Provide the [x, y] coordinate of the cell's center where the given text is located.  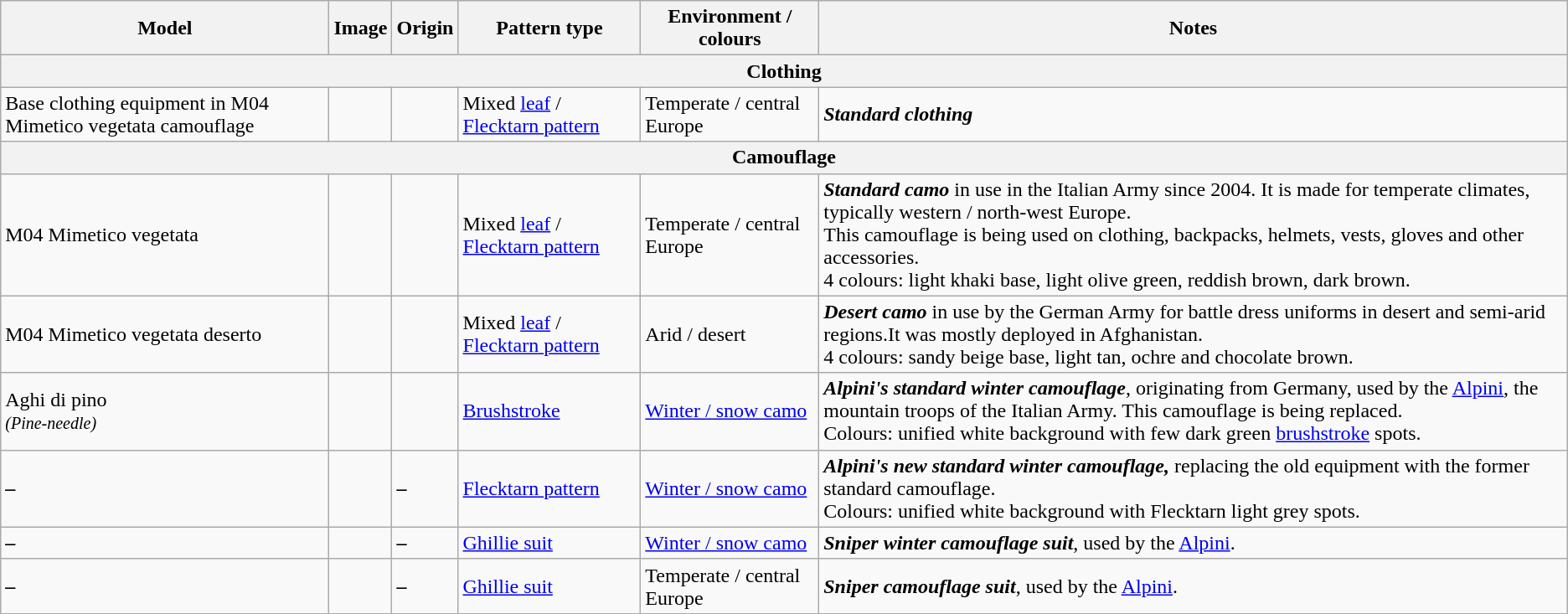
Arid / desert [730, 334]
Brushstroke [549, 411]
Clothing [784, 71]
Flecktarn pattern [549, 488]
Origin [426, 28]
Standard clothing [1194, 114]
Base clothing equipment in M04 Mimetico vegetata camouflage [165, 114]
Pattern type [549, 28]
Image [360, 28]
Camouflage [784, 157]
Sniper winter camouflage suit, used by the Alpini. [1194, 543]
Sniper camouflage suit, used by the Alpini. [1194, 586]
Notes [1194, 28]
M04 Mimetico vegetata [165, 235]
M04 Mimetico vegetata deserto [165, 334]
Aghi di pino(Pine-needle) [165, 411]
Model [165, 28]
Environment / colours [730, 28]
